Find where the given text appears and provide that cell's center as (x, y) coordinate. 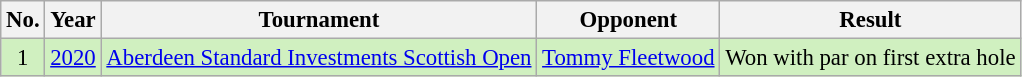
Opponent (628, 20)
Won with par on first extra hole (870, 58)
No. (23, 20)
Result (870, 20)
Tournament (319, 20)
Aberdeen Standard Investments Scottish Open (319, 58)
1 (23, 58)
2020 (73, 58)
Year (73, 20)
Tommy Fleetwood (628, 58)
